Pinpoint the cell where the given text exists, returning its (x, y) midpoint coordinate. 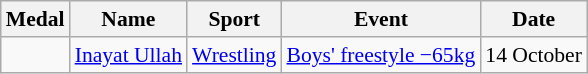
Boys' freestyle −65kg (380, 55)
Date (534, 19)
Inayat Ullah (128, 55)
Event (380, 19)
14 October (534, 55)
Sport (234, 19)
Medal (36, 19)
Wrestling (234, 55)
Name (128, 19)
